Extract the [x, y] coordinate from the center of the cell holding the provided text.  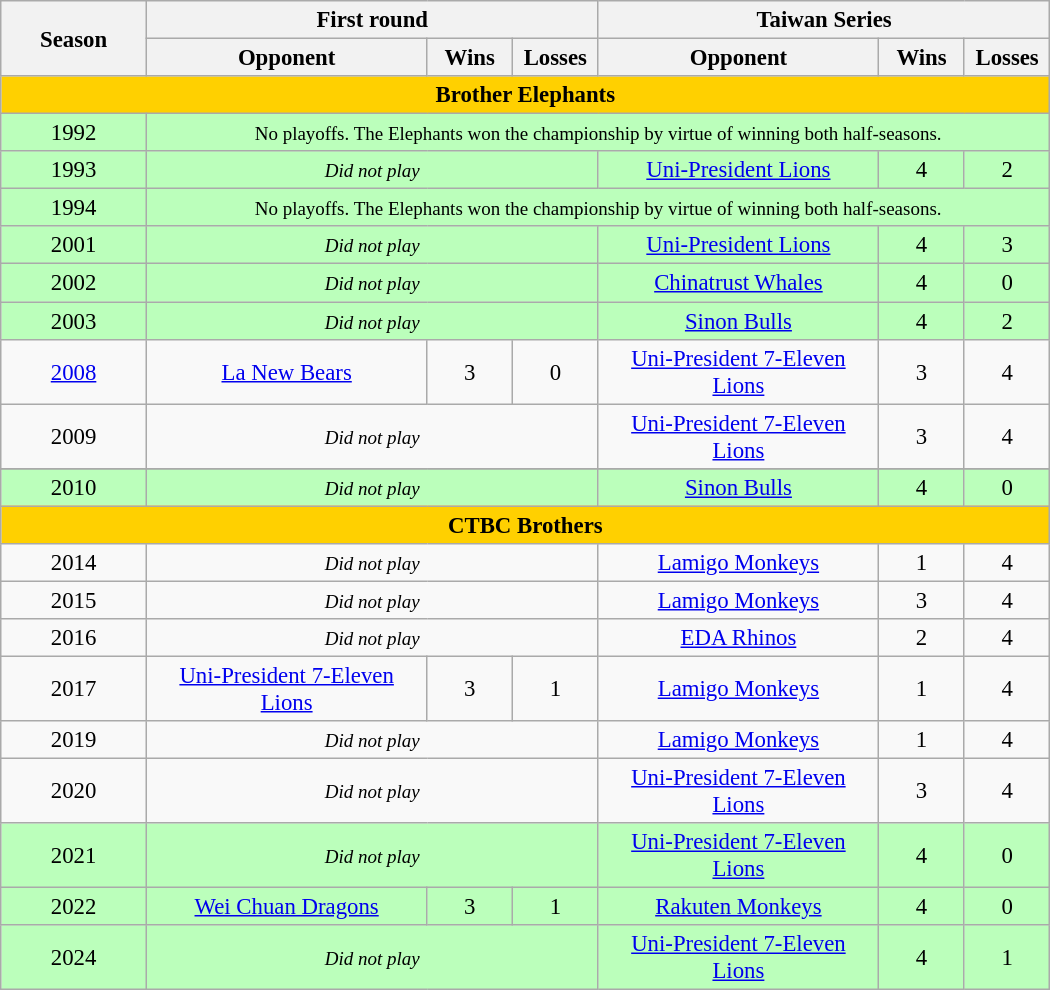
2016 [74, 638]
2019 [74, 740]
2008 [74, 372]
2017 [74, 688]
1992 [74, 133]
EDA Rhinos [738, 638]
First round [372, 20]
Rakuten Monkeys [738, 907]
2024 [74, 958]
2022 [74, 907]
Season [74, 38]
2002 [74, 283]
2003 [74, 321]
2010 [74, 487]
2021 [74, 856]
2020 [74, 792]
2015 [74, 600]
Chinatrust Whales [738, 283]
2014 [74, 563]
2001 [74, 245]
La New Bears [286, 372]
CTBC Brothers [526, 525]
Taiwan Series [824, 20]
Brother Elephants [526, 95]
1994 [74, 208]
2009 [74, 436]
Wei Chuan Dragons [286, 907]
1993 [74, 170]
